Provide the [x, y] coordinate of the cell's center where the given text is located.  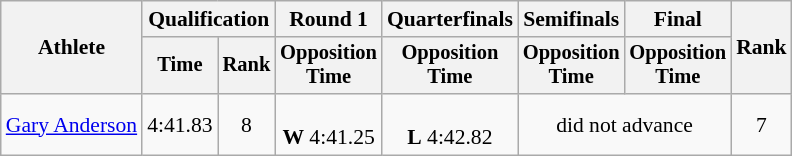
Qualification [208, 19]
4:41.83 [180, 124]
Time [180, 66]
Athlete [72, 48]
Final [678, 19]
Quarterfinals [450, 19]
did not advance [624, 124]
L 4:42.82 [450, 124]
7 [762, 124]
8 [247, 124]
Round 1 [328, 19]
W 4:41.25 [328, 124]
Gary Anderson [72, 124]
Semifinals [572, 19]
